Pinpoint the cell where the given text exists, returning its (X, Y) midpoint coordinate. 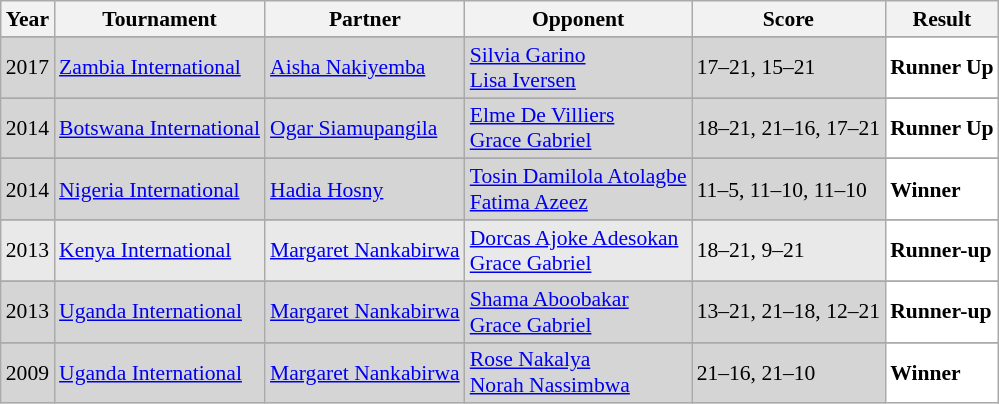
2009 (28, 372)
Year (28, 19)
Zambia International (160, 68)
Botswana International (160, 128)
17–21, 15–21 (789, 68)
18–21, 21–16, 17–21 (789, 128)
Rose Nakalya Norah Nassimbwa (578, 372)
Ogar Siamupangila (365, 128)
Kenya International (160, 250)
Aisha Nakiyemba (365, 68)
18–21, 9–21 (789, 250)
Score (789, 19)
Silvia Garino Lisa Iversen (578, 68)
Elme De Villiers Grace Gabriel (578, 128)
Shama Aboobakar Grace Gabriel (578, 312)
Partner (365, 19)
21–16, 21–10 (789, 372)
Tosin Damilola Atolagbe Fatima Azeez (578, 190)
11–5, 11–10, 11–10 (789, 190)
Hadia Hosny (365, 190)
13–21, 21–18, 12–21 (789, 312)
Nigeria International (160, 190)
Result (942, 19)
Opponent (578, 19)
Dorcas Ajoke Adesokan Grace Gabriel (578, 250)
Tournament (160, 19)
2017 (28, 68)
